Return the (x, y) coordinate for the center point of the cell that contains the specified text.  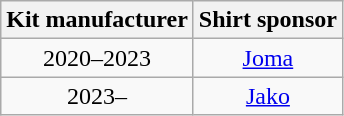
Jako (268, 96)
2023– (98, 96)
Shirt sponsor (268, 20)
Joma (268, 58)
2020–2023 (98, 58)
Kit manufacturer (98, 20)
